From the cell containing the given text, extract its center point as [x, y] coordinate. 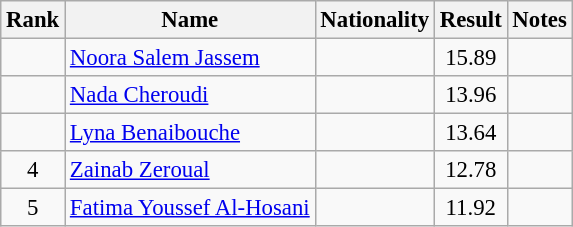
Rank [33, 20]
5 [33, 208]
Name [190, 20]
Nationality [374, 20]
Noora Salem Jassem [190, 58]
13.64 [470, 133]
11.92 [470, 208]
12.78 [470, 170]
15.89 [470, 58]
Lyna Benaibouche [190, 133]
Notes [540, 20]
Result [470, 20]
Zainab Zeroual [190, 170]
4 [33, 170]
Nada Cheroudi [190, 95]
13.96 [470, 95]
Fatima Youssef Al-Hosani [190, 208]
